Provide the (x, y) coordinate of the cell's center where the given text is located.  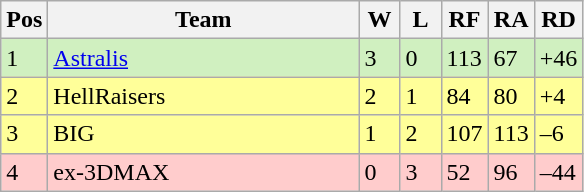
+46 (558, 58)
80 (511, 96)
BIG (204, 134)
Pos (24, 20)
ex-3DMAX (204, 172)
Astralis (204, 58)
L (420, 20)
–6 (558, 134)
67 (511, 58)
RF (464, 20)
52 (464, 172)
84 (464, 96)
RD (558, 20)
HellRaisers (204, 96)
4 (24, 172)
+4 (558, 96)
Team (204, 20)
W (380, 20)
–44 (558, 172)
96 (511, 172)
107 (464, 134)
RA (511, 20)
